Detect which cell encompasses the target text, then output its (X, Y) center coordinate. 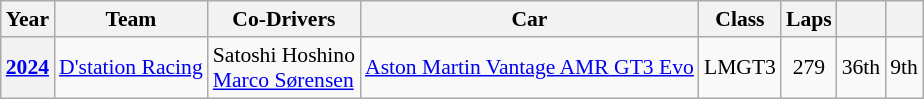
Laps (809, 19)
9th (904, 68)
Team (131, 19)
LMGT3 (740, 68)
Satoshi Hoshino Marco Sørensen (284, 68)
Aston Martin Vantage AMR GT3 Evo (530, 68)
Co-Drivers (284, 19)
Year (28, 19)
36th (862, 68)
279 (809, 68)
Car (530, 19)
D'station Racing (131, 68)
Class (740, 19)
2024 (28, 68)
